Extract the (X, Y) coordinate from the center of the cell holding the provided text.  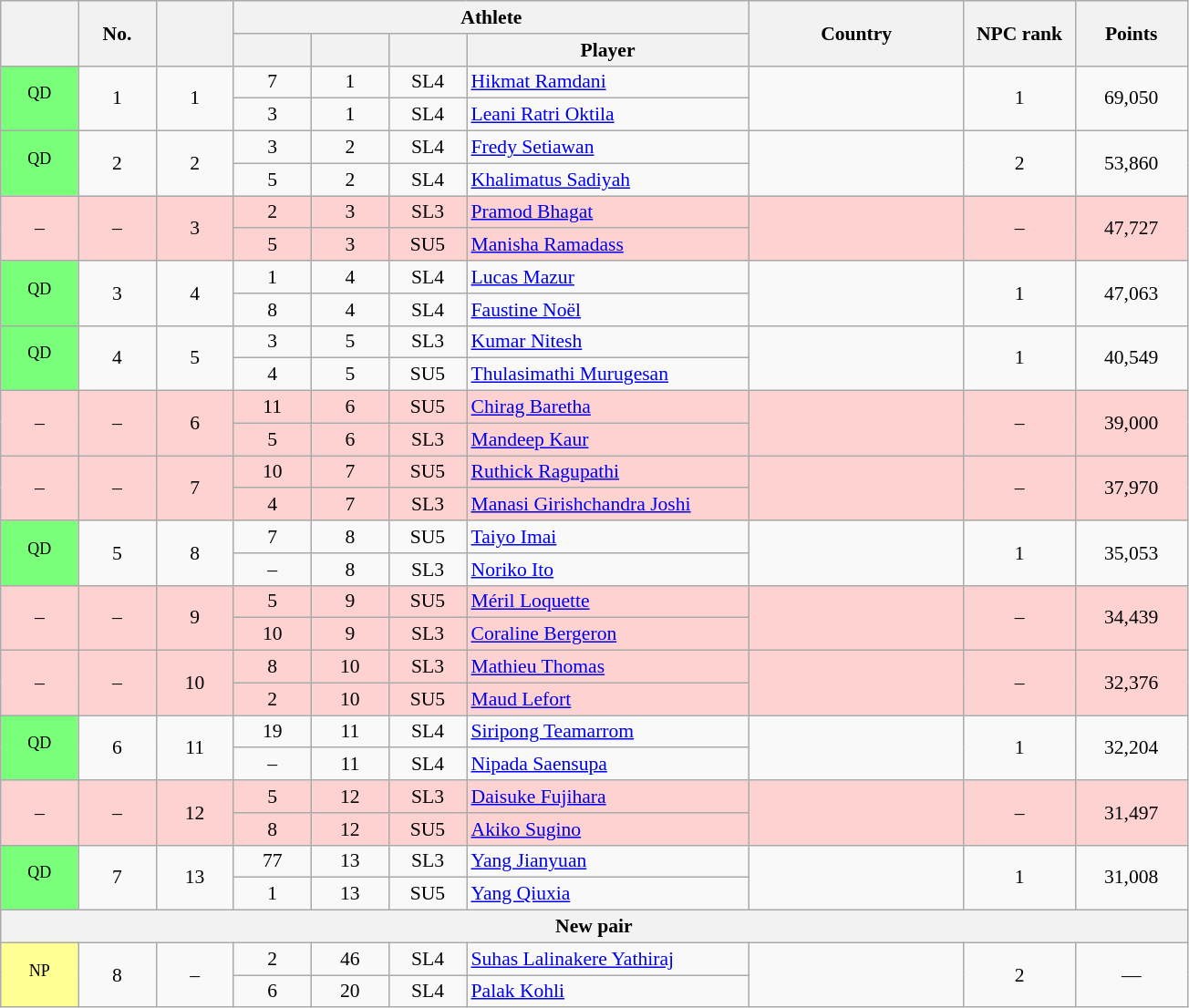
20 (350, 992)
Pramod Bhagat (608, 212)
31,497 (1131, 813)
34,439 (1131, 618)
Yang Jianyuan (608, 861)
Coraline Bergeron (608, 634)
40,549 (1131, 357)
Leani Ratri Oktila (608, 115)
Méril Loquette (608, 602)
NPC rank (1019, 33)
69,050 (1131, 98)
46 (350, 959)
Ruthick Ragupathi (608, 472)
47,727 (1131, 228)
Manasi Girishchandra Joshi (608, 505)
Noriko Ito (608, 570)
47,063 (1131, 293)
Hikmat Ramdani (608, 82)
Manisha Ramadass (608, 245)
Country (857, 33)
Suhas Lalinakere Yathiraj (608, 959)
Khalimatus Sadiyah (608, 180)
32,376 (1131, 684)
31,008 (1131, 877)
Taiyo Imai (608, 537)
37,970 (1131, 489)
New pair (594, 927)
35,053 (1131, 552)
Akiko Sugino (608, 829)
Siripong Teamarrom (608, 732)
Points (1131, 33)
NP (40, 975)
Mathieu Thomas (608, 667)
39,000 (1131, 423)
32,204 (1131, 747)
Lucas Mazur (608, 277)
Faustine Noël (608, 310)
No. (117, 33)
19 (272, 732)
53,860 (1131, 164)
— (1131, 975)
77 (272, 861)
Palak Kohli (608, 992)
Daisuke Fujihara (608, 797)
Kumar Nitesh (608, 342)
Mandeep Kaur (608, 439)
Yang Qiuxia (608, 894)
Player (608, 50)
Athlete (491, 17)
Chirag Baretha (608, 407)
Nipada Saensupa (608, 765)
Thulasimathi Murugesan (608, 375)
Fredy Setiawan (608, 148)
Maud Lefort (608, 699)
